Capture the cell that displays the provided text and extract its (X, Y) central coordinate. 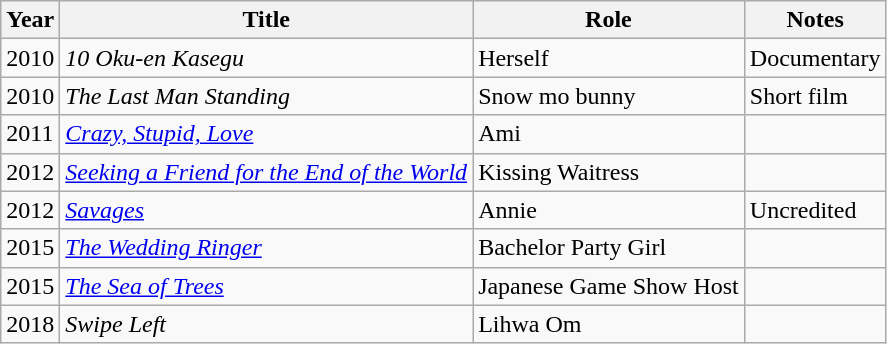
10 Oku-en Kasegu (266, 58)
Kissing Waitress (609, 172)
Snow mo bunny (609, 96)
Herself (609, 58)
Savages (266, 210)
2018 (30, 324)
Role (609, 20)
Uncredited (815, 210)
Ami (609, 134)
Japanese Game Show Host (609, 286)
Notes (815, 20)
Title (266, 20)
The Wedding Ringer (266, 248)
Annie (609, 210)
2011 (30, 134)
Crazy, Stupid, Love (266, 134)
Seeking a Friend for the End of the World (266, 172)
The Sea of Trees (266, 286)
Short film (815, 96)
Year (30, 20)
The Last Man Standing (266, 96)
Swipe Left (266, 324)
Lihwa Om (609, 324)
Bachelor Party Girl (609, 248)
Documentary (815, 58)
